Scan for the cell matching the given text and deliver its [x, y] coordinate at center. 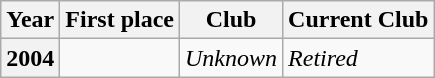
Year [30, 20]
2004 [30, 58]
Retired [358, 58]
Unknown [232, 58]
Club [232, 20]
First place [120, 20]
Current Club [358, 20]
